Output the (x, y) coordinate of the center of the cell containing the given text.  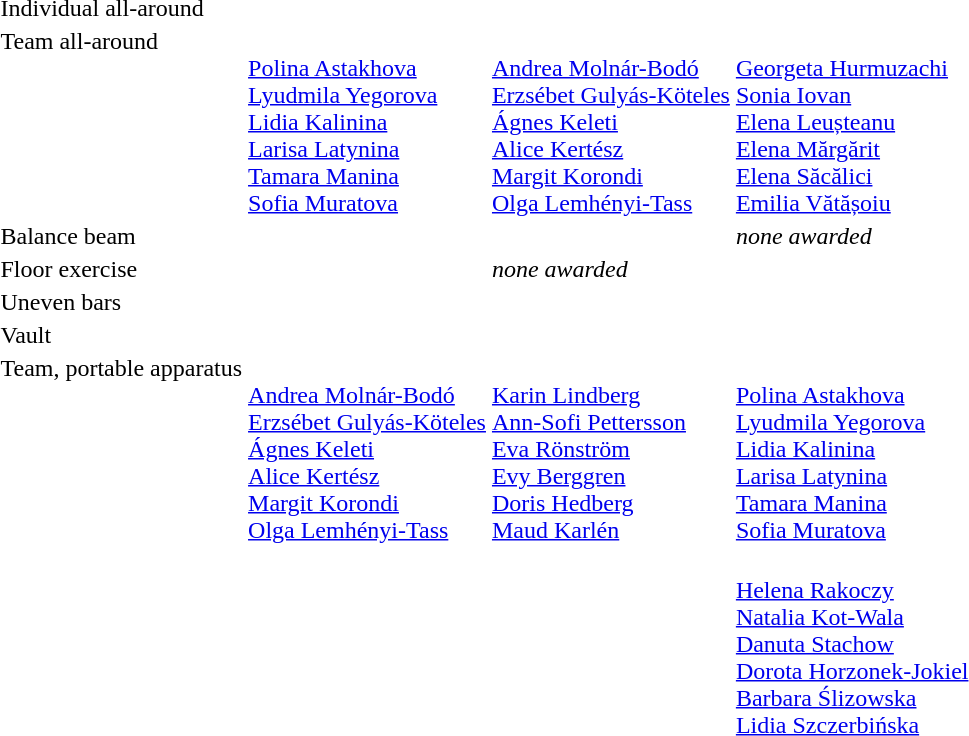
none awarded (610, 269)
Andrea Molnár-BodóErzsébet Gulyás-KötelesÁgnes KeletiAlice KertészMargit KorondiOlga Lemhényi-Tass (610, 122)
Polina AstakhovaLyudmila YegorovaLidia KalininaLarisa LatyninaTamara ManinaSofia Muratova (368, 122)
